Scan for the cell matching the given text and deliver its [X, Y] coordinate at center. 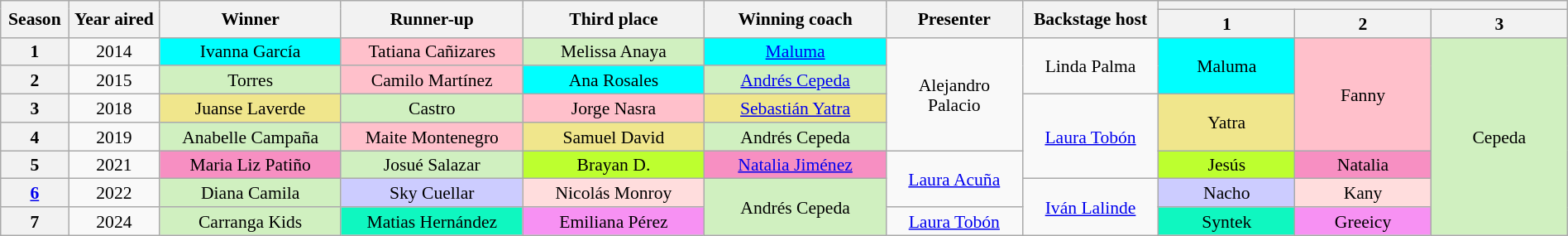
Natalia [1363, 165]
Winning coach [796, 19]
2014 [114, 51]
Sky Cuellar [432, 193]
5 [35, 165]
6 [35, 193]
2015 [114, 80]
Kany [1363, 193]
Tatiana Cañizares [432, 51]
2018 [114, 108]
Syntek [1227, 221]
2024 [114, 221]
Melissa Anaya [614, 51]
Year aired [114, 19]
Juanse Laverde [251, 108]
Jorge Nasra [614, 108]
Brayan D. [614, 165]
Linda Palma [1090, 65]
Camilo Martínez [432, 80]
Runner-up [432, 19]
Matias Hernández [432, 221]
Sebastián Yatra [796, 108]
Ana Rosales [614, 80]
Greeicy [1363, 221]
Presenter [954, 19]
Anabelle Campaña [251, 137]
Maria Liz Patiño [251, 165]
Winner [251, 19]
4 [35, 137]
2021 [114, 165]
Laura Acuña [954, 179]
Natalia Jiménez [796, 165]
Josué Salazar [432, 165]
Alejandro Palacio [954, 94]
Cepeda [1499, 136]
Jesús [1227, 165]
Ivanna García [251, 51]
Backstage host [1090, 19]
Fanny [1363, 94]
Carranga Kids [251, 221]
7 [35, 221]
Samuel David [614, 137]
Torres [251, 80]
Season [35, 19]
Maite Montenegro [432, 137]
Third place [614, 19]
2022 [114, 193]
2019 [114, 137]
Nicolás Monroy [614, 193]
Iván Lalinde [1090, 207]
Emiliana Pérez [614, 221]
Yatra [1227, 123]
Castro [432, 108]
Nacho [1227, 193]
Diana Camila [251, 193]
